From the cell containing the given text, extract its center point as [x, y] coordinate. 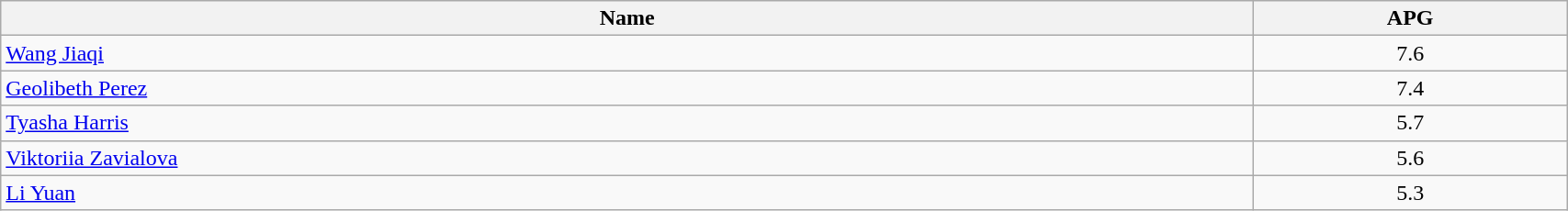
5.3 [1411, 193]
Geolibeth Perez [627, 88]
Viktoriia Zavialova [627, 158]
Li Yuan [627, 193]
Wang Jiaqi [627, 53]
7.4 [1411, 88]
5.7 [1411, 123]
APG [1411, 18]
Name [627, 18]
7.6 [1411, 53]
5.6 [1411, 158]
Tyasha Harris [627, 123]
